Determine the [X, Y] coordinate at the center of the cell enclosing the given text.  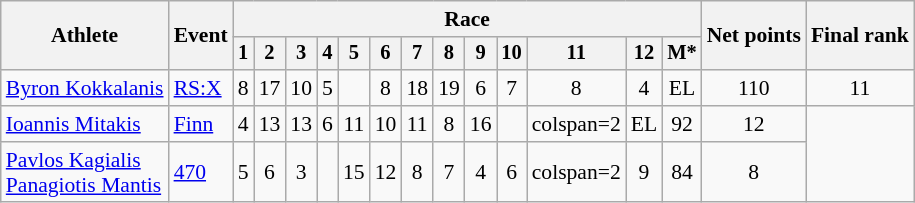
Event [201, 36]
15 [354, 172]
110 [754, 88]
Finn [201, 124]
Race [468, 19]
18 [417, 88]
17 [270, 88]
Athlete [85, 36]
470 [201, 172]
1 [244, 54]
M* [682, 54]
Final rank [860, 36]
92 [682, 124]
84 [682, 172]
Byron Kokkalanis [85, 88]
2 [270, 54]
16 [481, 124]
Ioannis Mitakis [85, 124]
Net points [754, 36]
19 [449, 88]
Pavlos KagialisPanagiotis Mantis [85, 172]
RS:X [201, 88]
